Provide the [X, Y] coordinate of the cell's center where the given text is located.  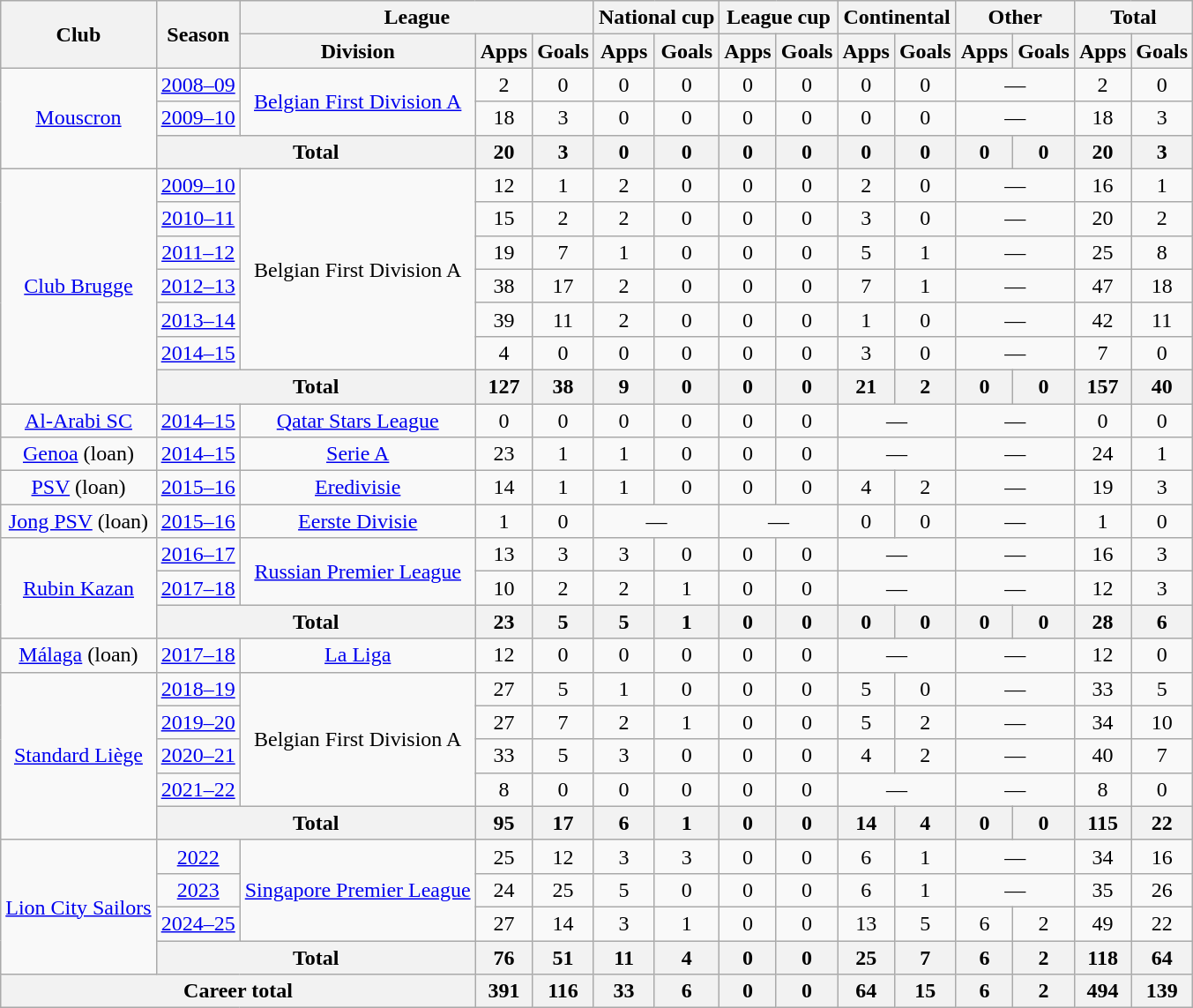
115 [1102, 823]
2010–11 [198, 219]
Qatar Stars League [358, 421]
116 [563, 991]
Continental [897, 18]
139 [1162, 991]
Mouscron [78, 118]
9 [623, 386]
2011–12 [198, 252]
Rubin Kazan [78, 588]
League cup [779, 18]
Eerste Divisie [358, 521]
39 [503, 319]
2022 [198, 856]
76 [503, 957]
49 [1102, 923]
Division [358, 51]
35 [1102, 890]
2021–22 [198, 789]
League [416, 18]
42 [1102, 319]
Standard Liège [78, 756]
157 [1102, 386]
Málaga (loan) [78, 655]
Other [1015, 18]
494 [1102, 991]
Genoa (loan) [78, 454]
PSV (loan) [78, 488]
Singapore Premier League [358, 890]
Eredivisie [358, 488]
Russian Premier League [358, 571]
2024–25 [198, 923]
391 [503, 991]
21 [866, 386]
2019–20 [198, 722]
Club Brugge [78, 286]
26 [1162, 890]
127 [503, 386]
2013–14 [198, 319]
La Liga [358, 655]
2012–13 [198, 286]
Serie A [358, 454]
51 [563, 957]
Club [78, 34]
Lion City Sailors [78, 907]
Al-Arabi SC [78, 421]
118 [1102, 957]
2020–21 [198, 756]
Career total [238, 991]
2008–09 [198, 85]
47 [1102, 286]
2018–19 [198, 689]
28 [1102, 622]
2016–17 [198, 555]
Season [198, 34]
95 [503, 823]
Jong PSV (loan) [78, 521]
2023 [198, 890]
National cup [656, 18]
